Capture the cell that displays the provided text and extract its (X, Y) central coordinate. 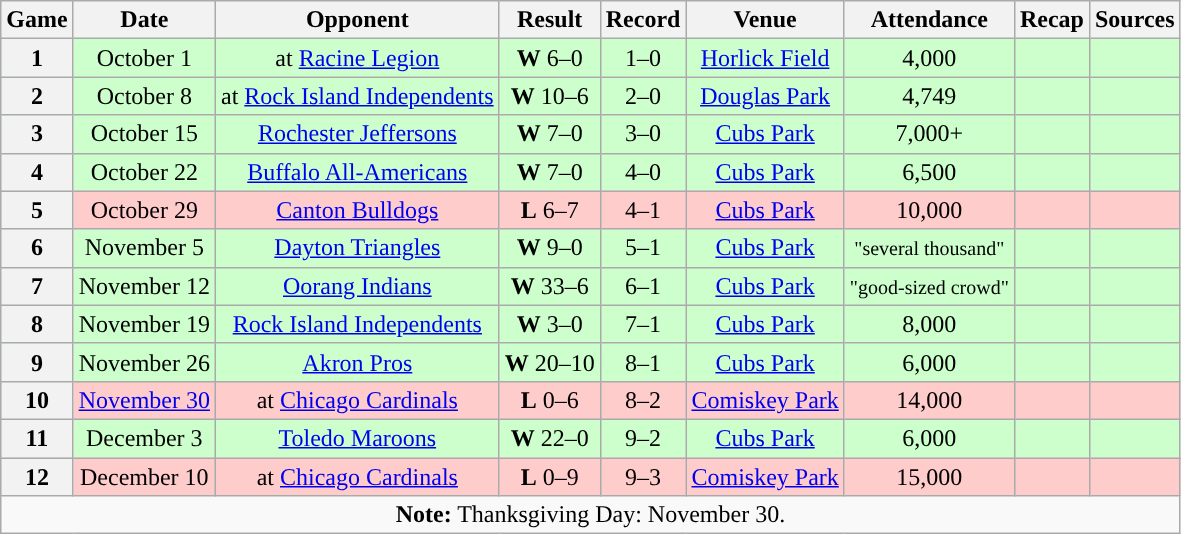
W 20–10 (550, 362)
October 8 (144, 96)
October 29 (144, 210)
6–1 (643, 286)
10 (37, 400)
Rochester Jeffersons (357, 134)
9 (37, 362)
7–1 (643, 324)
at Rock Island Independents (357, 96)
Opponent (357, 20)
L 6–7 (550, 210)
L 0–9 (550, 477)
Date (144, 20)
1 (37, 58)
Horlick Field (765, 58)
5–1 (643, 248)
L 0–6 (550, 400)
Game (37, 20)
W 33–6 (550, 286)
6,500 (929, 172)
October 22 (144, 172)
Result (550, 20)
Record (643, 20)
at Racine Legion (357, 58)
8,000 (929, 324)
Note: Thanksgiving Day: November 30. (590, 515)
15,000 (929, 477)
Attendance (929, 20)
12 (37, 477)
W 3–0 (550, 324)
4–0 (643, 172)
2 (37, 96)
1–0 (643, 58)
8–1 (643, 362)
Oorang Indians (357, 286)
October 15 (144, 134)
Canton Bulldogs (357, 210)
October 1 (144, 58)
9–3 (643, 477)
Sources (1134, 20)
5 (37, 210)
November 5 (144, 248)
4–1 (643, 210)
Recap (1052, 20)
November 26 (144, 362)
6 (37, 248)
3 (37, 134)
7,000+ (929, 134)
"several thousand" (929, 248)
Akron Pros (357, 362)
Rock Island Independents (357, 324)
14,000 (929, 400)
November 12 (144, 286)
4 (37, 172)
November 19 (144, 324)
Toledo Maroons (357, 438)
December 10 (144, 477)
9–2 (643, 438)
W 10–6 (550, 96)
10,000 (929, 210)
4,749 (929, 96)
3–0 (643, 134)
W 6–0 (550, 58)
Dayton Triangles (357, 248)
8–2 (643, 400)
W 9–0 (550, 248)
December 3 (144, 438)
November 30 (144, 400)
W 22–0 (550, 438)
7 (37, 286)
4,000 (929, 58)
Venue (765, 20)
2–0 (643, 96)
11 (37, 438)
8 (37, 324)
"good-sized crowd" (929, 286)
Douglas Park (765, 96)
Buffalo All-Americans (357, 172)
